Capture the cell that displays the provided text and extract its [x, y] central coordinate. 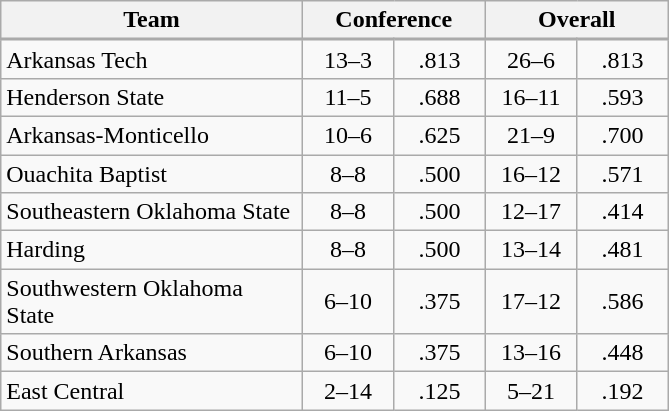
.593 [623, 97]
16–11 [531, 97]
.192 [623, 391]
.414 [623, 212]
.700 [623, 135]
13–3 [348, 59]
.481 [623, 250]
2–14 [348, 391]
Arkansas Tech [152, 59]
Team [152, 20]
.448 [623, 353]
Southeastern Oklahoma State [152, 212]
13–16 [531, 353]
26–6 [531, 59]
21–9 [531, 135]
17–12 [531, 302]
.586 [623, 302]
Harding [152, 250]
13–14 [531, 250]
Southwestern Oklahoma State [152, 302]
Overall [576, 20]
10–6 [348, 135]
12–17 [531, 212]
5–21 [531, 391]
Southern Arkansas [152, 353]
East Central [152, 391]
11–5 [348, 97]
Henderson State [152, 97]
Conference [394, 20]
.625 [440, 135]
.688 [440, 97]
16–12 [531, 173]
.571 [623, 173]
Ouachita Baptist [152, 173]
.125 [440, 391]
Arkansas-Monticello [152, 135]
